Detect which cell encompasses the target text, then output its [x, y] center coordinate. 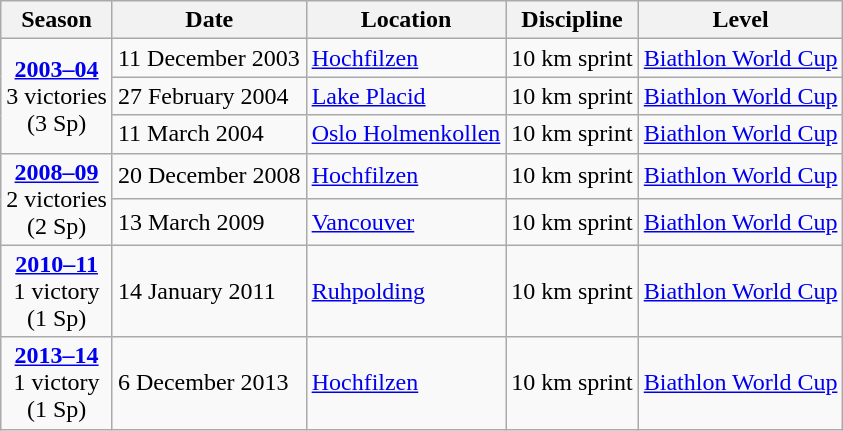
20 December 2008 [209, 176]
Lake Placid [406, 96]
2013–14 1 victory (1 Sp) [57, 383]
27 February 2004 [209, 96]
Oslo Holmenkollen [406, 134]
13 March 2009 [209, 222]
Date [209, 20]
Season [57, 20]
14 January 2011 [209, 291]
2003–04 3 victories (3 Sp) [57, 96]
Ruhpolding [406, 291]
Vancouver [406, 222]
11 December 2003 [209, 58]
Discipline [572, 20]
11 March 2004 [209, 134]
Location [406, 20]
6 December 2013 [209, 383]
Level [740, 20]
2008–09 2 victories (2 Sp) [57, 199]
2010–11 1 victory (1 Sp) [57, 291]
